Pinpoint the cell where the given text exists, returning its [X, Y] midpoint coordinate. 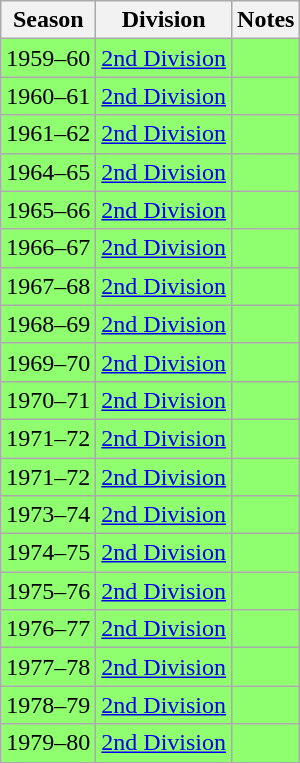
1967–68 [48, 286]
1978–79 [48, 705]
Season [48, 20]
1973–74 [48, 515]
1964–65 [48, 172]
1976–77 [48, 629]
1968–69 [48, 324]
1975–76 [48, 591]
Notes [266, 20]
1977–78 [48, 667]
1974–75 [48, 553]
1961–62 [48, 134]
1960–61 [48, 96]
1966–67 [48, 248]
1965–66 [48, 210]
Division [164, 20]
1979–80 [48, 743]
1970–71 [48, 400]
1959–60 [48, 58]
1969–70 [48, 362]
